Extract the [X, Y] coordinate from the center of the cell holding the provided text.  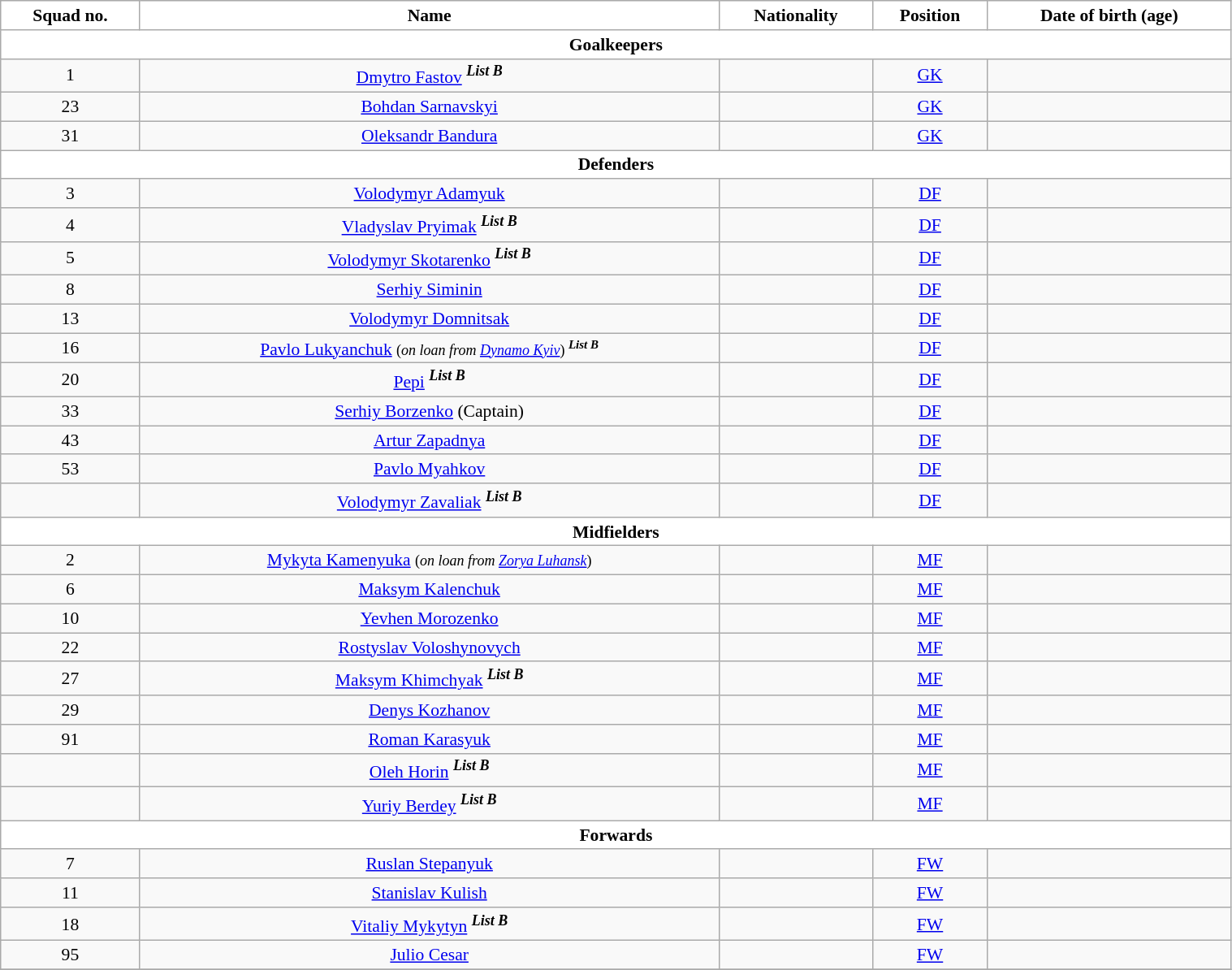
18 [70, 925]
Dmytro Fastov List B [429, 75]
95 [70, 955]
Maksym Kalenchuk [429, 590]
Maksym Khimchyak List B [429, 679]
Volodymyr Zavaliak List B [429, 500]
29 [70, 710]
Squad no. [70, 15]
20 [70, 380]
Oleksandr Bandura [429, 136]
4 [70, 224]
6 [70, 590]
Pavlo Myahkov [429, 470]
11 [70, 893]
Goalkeepers [616, 45]
10 [70, 619]
Position [929, 15]
Yuriy Berdey List B [429, 804]
Serhiy Borzenko (Captain) [429, 412]
91 [70, 739]
23 [70, 107]
7 [70, 864]
Roman Karasyuk [429, 739]
Oleh Horin List B [429, 770]
Pepi List B [429, 380]
Nationality [796, 15]
Serhiy Siminin [429, 290]
53 [70, 470]
13 [70, 318]
Date of birth (age) [1109, 15]
Volodymyr Domnitsak [429, 318]
3 [70, 194]
Ruslan Stepanyuk [429, 864]
16 [70, 348]
Forwards [616, 835]
Vitaliy Mykytyn List B [429, 925]
Midfielders [616, 532]
33 [70, 412]
Pavlo Lukyanchuk (on loan from Dynamo Kyiv) List B [429, 348]
Julio Cesar [429, 955]
Mykyta Kamenyuka (on loan from Zorya Luhansk) [429, 561]
Rostyslav Voloshynovych [429, 647]
27 [70, 679]
43 [70, 440]
Stanislav Kulish [429, 893]
5 [70, 258]
Denys Kozhanov [429, 710]
1 [70, 75]
31 [70, 136]
Vladyslav Pryimak List B [429, 224]
22 [70, 647]
Bohdan Sarnavskyi [429, 107]
8 [70, 290]
Volodymyr Adamyuk [429, 194]
Defenders [616, 165]
Artur Zapadnya [429, 440]
Name [429, 15]
Volodymyr Skotarenko List B [429, 258]
2 [70, 561]
Yevhen Morozenko [429, 619]
